Find where the given text appears and provide that cell's center as (x, y) coordinate. 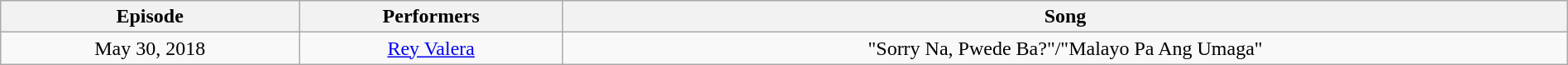
"Sorry Na, Pwede Ba?"/"Malayo Pa Ang Umaga" (1065, 48)
Song (1065, 17)
Performers (432, 17)
May 30, 2018 (151, 48)
Episode (151, 17)
Rey Valera (432, 48)
